Provide the [x, y] coordinate of the cell's center where the given text is located.  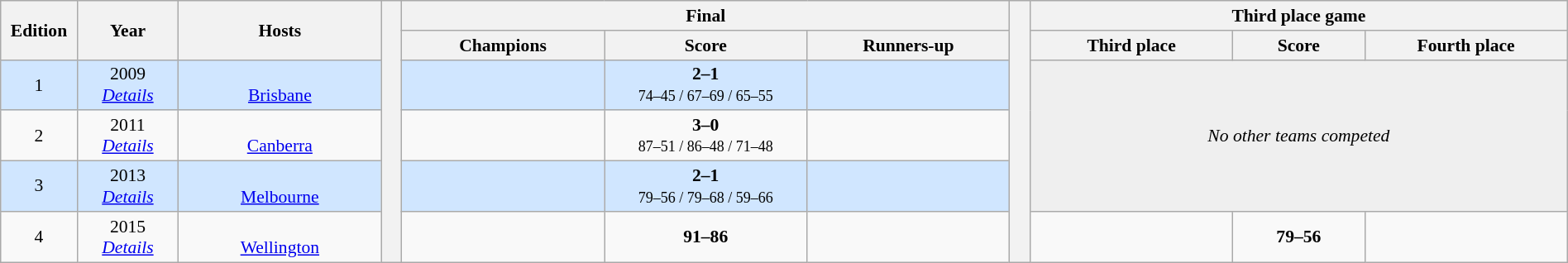
2–1 79–56 / 79–68 / 59–66 [706, 187]
2–1 74–45 / 67–69 / 65–55 [706, 84]
Melbourne [280, 187]
Runners-up [908, 45]
Edition [39, 30]
Final [705, 16]
79–56 [1298, 237]
Champions [503, 45]
Year [127, 30]
3 [39, 187]
1 [39, 84]
2015Details [127, 237]
Hosts [280, 30]
91–86 [706, 237]
2 [39, 136]
Brisbane [280, 84]
2009Details [127, 84]
2011Details [127, 136]
Third place [1131, 45]
2013Details [127, 187]
No other teams competed [1298, 136]
4 [39, 237]
Canberra [280, 136]
3–0 87–51 / 86–48 / 71–48 [706, 136]
Third place game [1298, 16]
Fourth place [1465, 45]
Wellington [280, 237]
